Search for the cell housing the specified text and yield its (x, y) center coordinate. 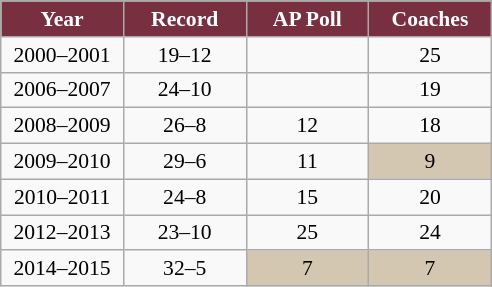
2008–2009 (62, 126)
2010–2011 (62, 197)
32–5 (184, 269)
26–8 (184, 126)
2009–2010 (62, 162)
24–8 (184, 197)
29–6 (184, 162)
Coaches (430, 19)
9 (430, 162)
2000–2001 (62, 55)
20 (430, 197)
23–10 (184, 233)
19 (430, 90)
AP Poll (308, 19)
Record (184, 19)
19–12 (184, 55)
24–10 (184, 90)
2012–2013 (62, 233)
18 (430, 126)
2006–2007 (62, 90)
11 (308, 162)
Year (62, 19)
15 (308, 197)
2014–2015 (62, 269)
24 (430, 233)
12 (308, 126)
